Scan for the cell matching the given text and deliver its [X, Y] coordinate at center. 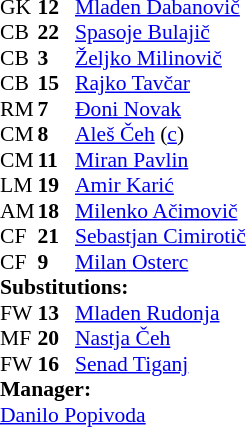
Amir Karić [160, 185]
Nastja Čeh [160, 339]
19 [57, 185]
18 [57, 211]
Aleš Čeh (c) [160, 135]
11 [57, 160]
3 [57, 58]
Milenko Ačimovič [160, 211]
13 [57, 313]
20 [57, 339]
Mladen Rudonja [160, 313]
Miran Pavlin [160, 160]
Sebastjan Cimirotič [160, 237]
AM [19, 211]
Željko Milinovič [160, 58]
Đoni Novak [160, 109]
22 [57, 33]
Substitutions: [123, 287]
Senad Tiganj [160, 364]
LM [19, 185]
Rajko Tavčar [160, 83]
8 [57, 135]
21 [57, 237]
15 [57, 83]
16 [57, 364]
7 [57, 109]
Manager: [123, 389]
MF [19, 339]
Spasoje Bulajič [160, 33]
Milan Osterc [160, 262]
RM [19, 109]
9 [57, 262]
